Capture the cell that displays the provided text and extract its (x, y) central coordinate. 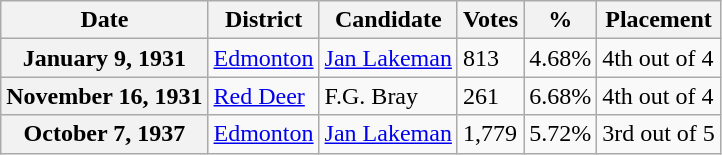
1,779 (490, 134)
Candidate (388, 20)
F.G. Bray (388, 96)
November 16, 1931 (104, 96)
Votes (490, 20)
Red Deer (264, 96)
6.68% (560, 96)
813 (490, 58)
% (560, 20)
District (264, 20)
3rd out of 5 (659, 134)
4.68% (560, 58)
5.72% (560, 134)
October 7, 1937 (104, 134)
Date (104, 20)
261 (490, 96)
Placement (659, 20)
January 9, 1931 (104, 58)
